From the cell containing the given text, extract its center point as [X, Y] coordinate. 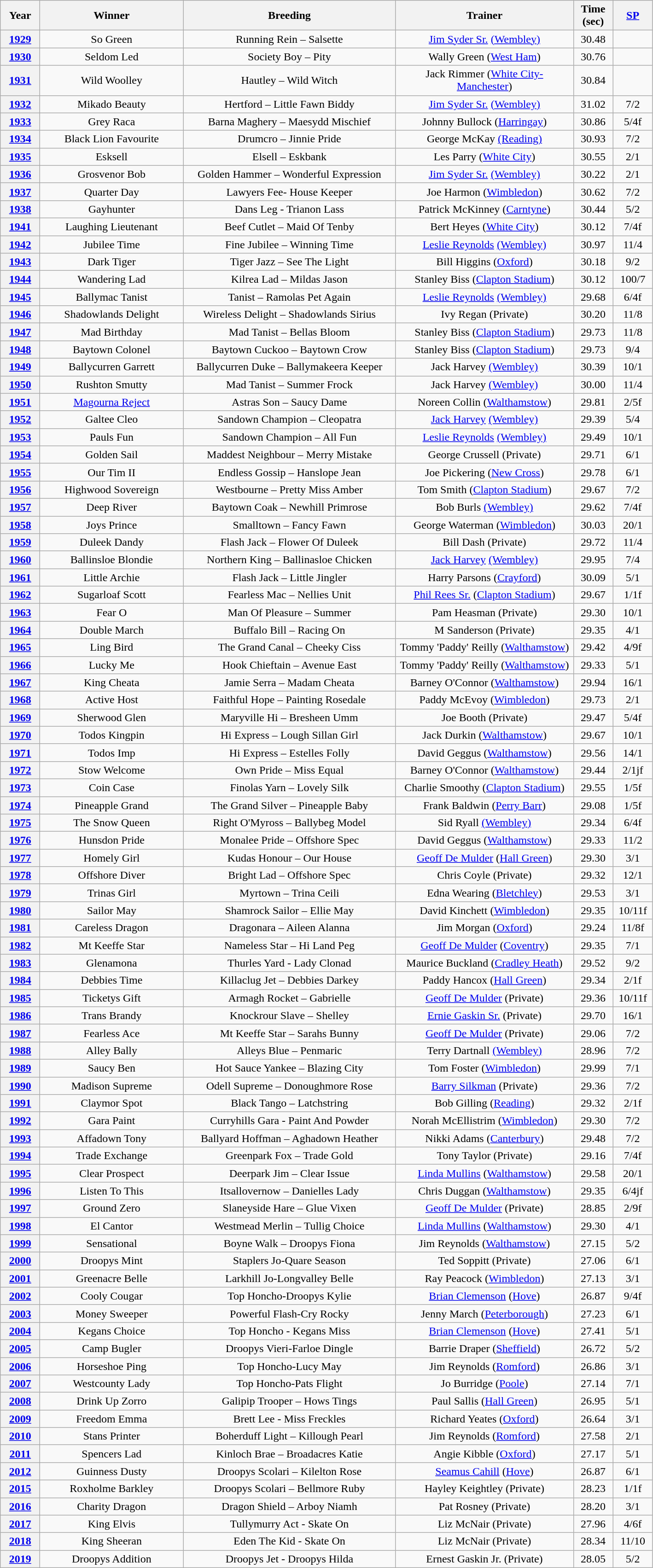
Kilrea Lad – Mildas Jason [289, 280]
Society Boy – Pity [289, 57]
11/2 [633, 840]
Trade Exchange [111, 1156]
1947 [20, 332]
1930 [20, 57]
Mikado Beauty [111, 104]
Sugarloaf Scott [111, 595]
29.55 [593, 787]
1967 [20, 682]
1951 [20, 402]
Sailor May [111, 910]
1949 [20, 367]
Ballinsloe Blondie [111, 560]
Larkhill Jo-Longvalley Belle [289, 1278]
Stans Printer [111, 1436]
1966 [20, 665]
28.05 [593, 1559]
Chris Duggan (Walthamstow) [484, 1191]
Barna Maghery – Maesydd Mischief [289, 122]
The Snow Queen [111, 823]
1985 [20, 998]
1981 [20, 928]
Baytown Colonel [111, 350]
Debbies Time [111, 980]
1974 [20, 805]
Our Tim II [111, 472]
Todos Imp [111, 752]
1989 [20, 1068]
Ground Zero [111, 1208]
Drink Up Zorro [111, 1401]
2/5f [633, 402]
Clear Prospect [111, 1173]
Top Honcho - Kegans Miss [289, 1331]
1948 [20, 350]
29.94 [593, 682]
M Sanderson (Private) [484, 630]
So Green [111, 39]
Flash Jack – Flower Of Duleek [289, 542]
Bright Lad – Offshore Spec [289, 875]
Bert Heyes (White City) [484, 227]
George Crussell (Private) [484, 455]
Camp Bugler [111, 1348]
Little Archie [111, 577]
Golden Hammer – Wonderful Expression [289, 174]
Claymor Spot [111, 1103]
Monalee Pride – Offshore Spec [289, 840]
27.96 [593, 1524]
29.56 [593, 752]
Astras Son – Saucy Dame [289, 402]
El Cantor [111, 1226]
2006 [20, 1366]
Mt Keeffe Star – Sarahs Bunny [289, 1033]
Listen To This [111, 1191]
Madison Supreme [111, 1085]
1998 [20, 1226]
2018 [20, 1541]
Wild Woolley [111, 80]
28.23 [593, 1489]
29.44 [593, 770]
Tanist – Ramolas Pet Again [289, 297]
Ernest Gaskin Jr. (Private) [484, 1559]
Westcounty Lady [111, 1384]
Ling Bird [111, 647]
1955 [20, 472]
Faithful Hope – Painting Rosedale [289, 700]
30.55 [593, 157]
1936 [20, 174]
Northern King – Ballinasloe Chicken [289, 560]
2004 [20, 1331]
29.99 [593, 1068]
Mad Tanist – Summer Frock [289, 385]
29.70 [593, 1015]
Joys Prince [111, 525]
Hook Chieftain – Avenue East [289, 665]
1987 [20, 1033]
Trinas Girl [111, 893]
29.16 [593, 1156]
Ticketys Gift [111, 998]
Kudas Honour – Our House [289, 858]
Nameless Star – Hi Land Peg [289, 945]
Ballyard Hoffman – Aghadown Heather [289, 1138]
30.18 [593, 262]
29.68 [593, 297]
30.03 [593, 525]
1975 [20, 823]
Norah McEllistrim (Wimbledon) [484, 1121]
Jim Reynolds (Walthamstow) [484, 1243]
1934 [20, 139]
1999 [20, 1243]
1935 [20, 157]
Brett Lee - Miss Freckles [289, 1419]
Coin Case [111, 787]
Esksell [111, 157]
Stow Welcome [111, 770]
Hayley Keightley (Private) [484, 1489]
29.53 [593, 893]
Dragon Shield – Arboy Niamh [289, 1506]
Hi Express – Estelles Folly [289, 752]
1962 [20, 595]
2015 [20, 1489]
Nikki Adams (Canterbury) [484, 1138]
1964 [20, 630]
The Grand Silver – Pineapple Baby [289, 805]
Wandering Lad [111, 280]
2009 [20, 1419]
1954 [20, 455]
29.47 [593, 717]
Jack Rimmer (White City-Manchester) [484, 80]
Hi Express – Lough Sillan Girl [289, 735]
Endless Gossip – Hanslope Jean [289, 472]
27.06 [593, 1261]
1979 [20, 893]
29.49 [593, 437]
Jubilee Time [111, 245]
14/1 [633, 752]
Jenny March (Peterborough) [484, 1313]
Golden Sail [111, 455]
6/4jf [633, 1191]
Wally Green (West Ham) [484, 57]
King Elvis [111, 1524]
2011 [20, 1454]
Greenacre Belle [111, 1278]
Ballycurren Garrett [111, 367]
1996 [20, 1191]
Pineapple Grand [111, 805]
Dark Tiger [111, 262]
Duleek Dandy [111, 542]
Kinloch Brae – Broadacres Katie [289, 1454]
Droopys Addition [111, 1559]
Boyne Walk – Droopys Fiona [289, 1243]
1956 [20, 490]
Black Lion Favourite [111, 139]
1942 [20, 245]
Baytown Cuckoo – Baytown Crow [289, 350]
30.39 [593, 367]
Right O'Myross – Ballybeg Model [289, 823]
Ballycurren Duke – Ballymakeera Keeper [289, 367]
Bill Higgins (Oxford) [484, 262]
Alleys Blue – Penmaric [289, 1050]
Frank Baldwin (Perry Barr) [484, 805]
Paddy Hancox (Hall Green) [484, 980]
29.42 [593, 647]
Paddy McEvoy (Wimbledon) [484, 700]
Double March [111, 630]
1963 [20, 612]
Top Honcho-Droopys Kylie [289, 1296]
Tony Taylor (Private) [484, 1156]
Noreen Collin (Walthamstow) [484, 402]
30.20 [593, 315]
27.15 [593, 1243]
Tom Foster (Wimbledon) [484, 1068]
Thurles Yard - Lady Clonad [289, 963]
1961 [20, 577]
Westmead Merlin – Tullig Choice [289, 1226]
Galtee Cleo [111, 420]
Geoff De Mulder (Coventry) [484, 945]
26.95 [593, 1401]
2012 [20, 1471]
100/7 [633, 280]
Droopys Jet - Droopys Hilda [289, 1559]
Harry Parsons (Crayford) [484, 577]
2/1jf [633, 770]
Affadown Tony [111, 1138]
Ernie Gaskin Sr. (Private) [484, 1015]
Own Pride – Miss Equal [289, 770]
Breeding [289, 16]
Sensational [111, 1243]
1938 [20, 209]
Highwood Sovereign [111, 490]
Baytown Coak – Newhill Primrose [289, 507]
2007 [20, 1384]
30.44 [593, 209]
Dans Leg - Trianon Lass [289, 209]
Armagh Rocket – Gabrielle [289, 998]
1993 [20, 1138]
1931 [20, 80]
1937 [20, 192]
2017 [20, 1524]
Jack Durkin (Walthamstow) [484, 735]
Greenpark Fox – Trade Gold [289, 1156]
30.00 [593, 385]
Chris Coyle (Private) [484, 875]
Geoff De Mulder (Hall Green) [484, 858]
Year [20, 16]
1932 [20, 104]
Rushton Smutty [111, 385]
Maryville Hi – Bresheen Umm [289, 717]
26.64 [593, 1419]
2003 [20, 1313]
George Waterman (Wimbledon) [484, 525]
1980 [20, 910]
2008 [20, 1401]
1958 [20, 525]
30.97 [593, 245]
Richard Yeates (Oxford) [484, 1419]
Trans Brandy [111, 1015]
27.14 [593, 1384]
4/9f [633, 647]
Lawyers Fee- House Keeper [289, 192]
Fearless Ace [111, 1033]
Jo Burridge (Poole) [484, 1384]
Eden The Kid - Skate On [289, 1541]
Gara Paint [111, 1121]
Offshore Diver [111, 875]
Buffalo Bill – Racing On [289, 630]
Mt Keeffe Star [111, 945]
Shamrock Sailor – Ellie May [289, 910]
Beef Cutlet – Maid Of Tenby [289, 227]
Homely Girl [111, 858]
9/4 [633, 350]
Running Rein – Salsette [289, 39]
Ted Soppitt (Private) [484, 1261]
11/8f [633, 928]
Paul Sallis (Hall Green) [484, 1401]
1968 [20, 700]
27.41 [593, 1331]
1983 [20, 963]
Grey Raca [111, 122]
Sid Ryall (Wembley) [484, 823]
King Sheeran [111, 1541]
Ray Peacock (Wimbledon) [484, 1278]
Tiger Jazz – See The Light [289, 262]
Itsallovernow – Danielles Lady [289, 1191]
1982 [20, 945]
30.93 [593, 139]
29.78 [593, 472]
1997 [20, 1208]
Spencers Lad [111, 1454]
28.20 [593, 1506]
28.96 [593, 1050]
1945 [20, 297]
Pauls Fun [111, 437]
Hot Sauce Yankee – Blazing City [289, 1068]
Killaclug Jet – Debbies Darkey [289, 980]
Seldom Led [111, 57]
George McKay (Reading) [484, 139]
Flash Jack – Little Jingler [289, 577]
Myrtown – Trina Ceili [289, 893]
28.34 [593, 1541]
30.86 [593, 122]
4/6f [633, 1524]
Saucy Ben [111, 1068]
Ballymac Tanist [111, 297]
1972 [20, 770]
Bob Burls (Wembley) [484, 507]
Knockrour Slave – Shelley [289, 1015]
27.13 [593, 1278]
Roxholme Barkley [111, 1489]
30.09 [593, 577]
Barry Silkman (Private) [484, 1085]
2001 [20, 1278]
Terry Dartnall (Wembley) [484, 1050]
Staplers Jo-Quare Season [289, 1261]
Time (sec) [593, 16]
1990 [20, 1085]
11/10 [633, 1541]
Smalltown – Fancy Fawn [289, 525]
Quarter Day [111, 192]
1941 [20, 227]
29.62 [593, 507]
1944 [20, 280]
Mad Tanist – Bellas Bloom [289, 332]
Curryhills Gara - Paint And Powder [289, 1121]
Horseshoe Ping [111, 1366]
Johnny Bullock (Harringay) [484, 122]
29.06 [593, 1033]
7/4 [633, 560]
29.52 [593, 963]
Fine Jubilee – Winning Time [289, 245]
Mad Birthday [111, 332]
Hunsdon Pride [111, 840]
King Cheata [111, 682]
1988 [20, 1050]
30.62 [593, 192]
Maurice Buckland (Cradley Heath) [484, 963]
Angie Kibble (Oxford) [484, 1454]
Cooly Cougar [111, 1296]
SP [633, 16]
Fear O [111, 612]
1970 [20, 735]
Top Honcho-Pats Flight [289, 1384]
29.58 [593, 1173]
Droopys Vieri-Farloe Dingle [289, 1348]
1946 [20, 315]
Guinness Dusty [111, 1471]
1959 [20, 542]
Hertford – Little Fawn Biddy [289, 104]
Powerful Flash-Cry Rocky [289, 1313]
1971 [20, 752]
Pam Heasman (Private) [484, 612]
Charlie Smoothy (Clapton Stadium) [484, 787]
Sandown Champion – All Fun [289, 437]
2000 [20, 1261]
Alley Bally [111, 1050]
Droopys Scolari – Kilelton Rose [289, 1471]
28.85 [593, 1208]
29.48 [593, 1138]
Phil Rees Sr. (Clapton Stadium) [484, 595]
Odell Supreme – Donoughmore Rose [289, 1085]
26.86 [593, 1366]
Ivy Regan (Private) [484, 315]
12/1 [633, 875]
30.22 [593, 174]
Careless Dragon [111, 928]
Todos Kingpin [111, 735]
1952 [20, 420]
27.58 [593, 1436]
31.02 [593, 104]
Pat Rosney (Private) [484, 1506]
Droopys Scolari – Bellmore Ruby [289, 1489]
The Grand Canal – Cheeky Ciss [289, 647]
Deerpark Jim – Clear Issue [289, 1173]
1960 [20, 560]
Kegans Choice [111, 1331]
Fearless Mac – Nellies Unit [289, 595]
29.24 [593, 928]
Top Honcho-Lucy May [289, 1366]
1933 [20, 122]
Droopys Mint [111, 1261]
2016 [20, 1506]
1957 [20, 507]
9/4f [633, 1296]
Hautley – Wild Witch [289, 80]
29.71 [593, 455]
Westbourne – Pretty Miss Amber [289, 490]
Grosvenor Bob [111, 174]
Seamus Cahill (Hove) [484, 1471]
Money Sweeper [111, 1313]
Drumcro – Jinnie Pride [289, 139]
5/4 [633, 420]
29.95 [593, 560]
1969 [20, 717]
Dragonara – Aileen Alanna [289, 928]
1943 [20, 262]
1973 [20, 787]
1976 [20, 840]
Lucky Me [111, 665]
30.48 [593, 39]
27.17 [593, 1454]
Wireless Delight – Shadowlands Sirius [289, 315]
Bob Gilling (Reading) [484, 1103]
Sandown Champion – Cleopatra [289, 420]
Jim Morgan (Oxford) [484, 928]
Winner [111, 16]
2019 [20, 1559]
1978 [20, 875]
Charity Dragon [111, 1506]
Joe Harmon (Wimbledon) [484, 192]
30.84 [593, 80]
1953 [20, 437]
Man Of Pleasure – Summer [289, 612]
29.81 [593, 402]
29.72 [593, 542]
Joe Pickering (New Cross) [484, 472]
Black Tango – Latchstring [289, 1103]
29.08 [593, 805]
Laughing Lieutenant [111, 227]
Maddest Neighbour – Merry Mistake [289, 455]
Freedom Emma [111, 1419]
Bill Dash (Private) [484, 542]
Trainer [484, 16]
Elsell – Eskbank [289, 157]
29.39 [593, 420]
1984 [20, 980]
Gayhunter [111, 209]
Active Host [111, 700]
26.72 [593, 1348]
2/9f [633, 1208]
2002 [20, 1296]
2010 [20, 1436]
Joe Booth (Private) [484, 717]
Tom Smith (Clapton Stadium) [484, 490]
Edna Wearing (Bletchley) [484, 893]
Tullymurry Act - Skate On [289, 1524]
Barrie Draper (Sheffield) [484, 1348]
Shadowlands Delight [111, 315]
2005 [20, 1348]
1994 [20, 1156]
Boherduff Light – Killough Pearl [289, 1436]
30.76 [593, 57]
1965 [20, 647]
1977 [20, 858]
Magourna Reject [111, 402]
Sherwood Glen [111, 717]
Deep River [111, 507]
Jamie Serra – Madam Cheata [289, 682]
Galipip Trooper – Hows Tings [289, 1401]
1950 [20, 385]
1929 [20, 39]
Slaneyside Hare – Glue Vixen [289, 1208]
Glenamona [111, 963]
1995 [20, 1173]
1992 [20, 1121]
1986 [20, 1015]
27.23 [593, 1313]
Patrick McKinney (Carntyne) [484, 209]
Finolas Yarn – Lovely Silk [289, 787]
David Kinchett (Wimbledon) [484, 910]
1991 [20, 1103]
Les Parry (White City) [484, 157]
